Output the (X, Y) coordinate of the center of the cell containing the given text.  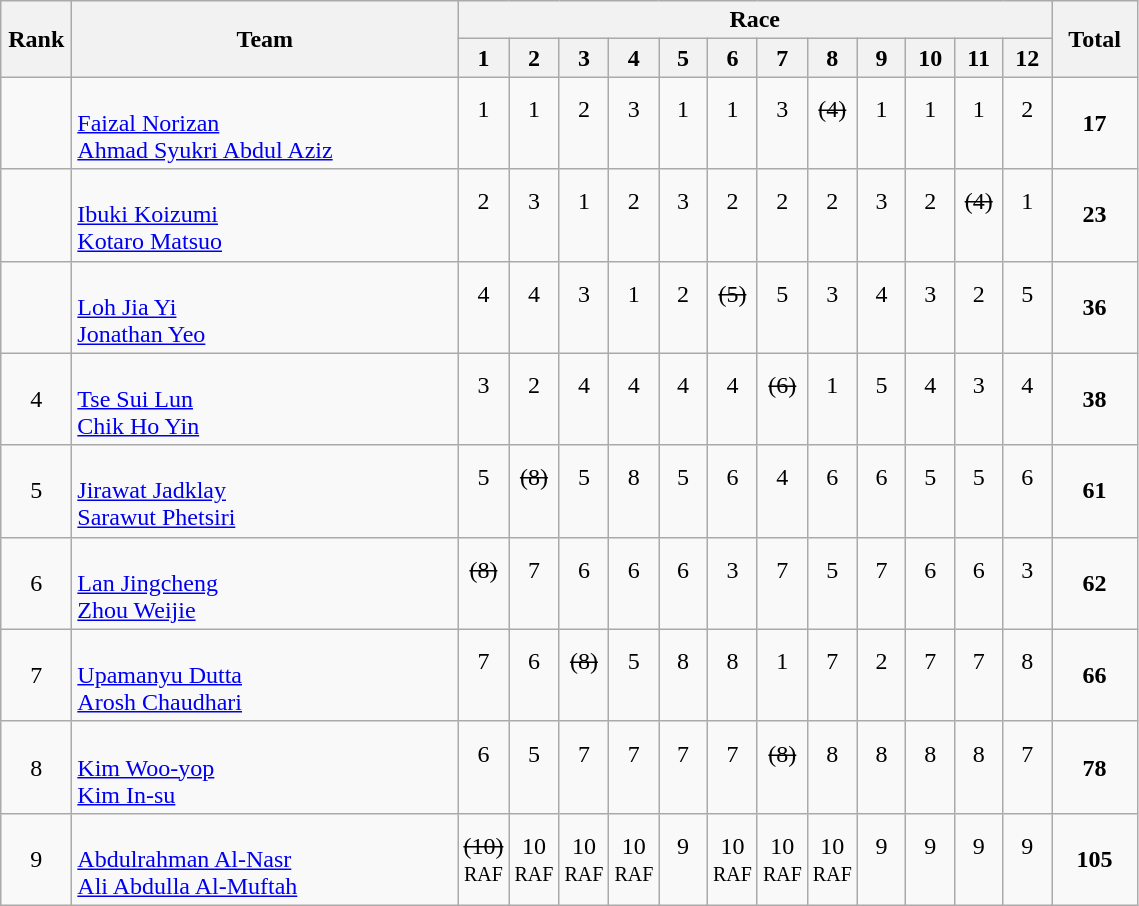
38 (1095, 399)
23 (1095, 215)
(5) (732, 307)
10 (930, 58)
Rank (36, 39)
Ibuki KoizumiKotaro Matsuo (265, 215)
105 (1095, 859)
66 (1095, 675)
(10)RAF (484, 859)
Jirawat JadklaySarawut Phetsiri (265, 491)
Total (1095, 39)
Abdulrahman Al-NasrAli Abdulla Al-Muftah (265, 859)
12 (1028, 58)
Team (265, 39)
Race (755, 20)
61 (1095, 491)
62 (1095, 583)
Faizal NorizanAhmad Syukri Abdul Aziz (265, 123)
Tse Sui LunChik Ho Yin (265, 399)
Kim Woo-yopKim In-su (265, 767)
36 (1095, 307)
(6) (782, 399)
Lan JingchengZhou Weijie (265, 583)
11 (978, 58)
78 (1095, 767)
Loh Jia YiJonathan Yeo (265, 307)
17 (1095, 123)
Upamanyu DuttaArosh Chaudhari (265, 675)
